Detect which cell encompasses the target text, then output its (X, Y) center coordinate. 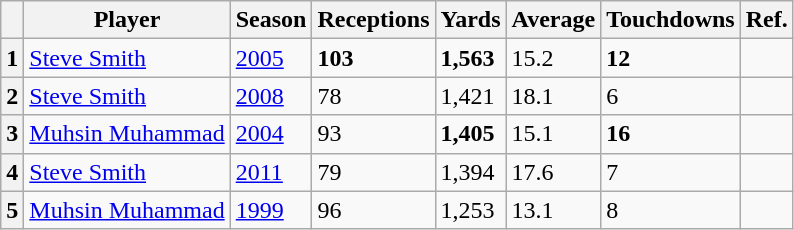
15.2 (554, 58)
Receptions (374, 20)
1,563 (470, 58)
1999 (271, 210)
Player (127, 20)
Season (271, 20)
2005 (271, 58)
Touchdowns (671, 20)
78 (374, 96)
17.6 (554, 172)
5 (12, 210)
1,421 (470, 96)
16 (671, 134)
6 (671, 96)
2011 (271, 172)
103 (374, 58)
96 (374, 210)
18.1 (554, 96)
Ref. (766, 20)
8 (671, 210)
1 (12, 58)
15.1 (554, 134)
1,394 (470, 172)
7 (671, 172)
2004 (271, 134)
1,405 (470, 134)
79 (374, 172)
93 (374, 134)
Yards (470, 20)
2 (12, 96)
13.1 (554, 210)
Average (554, 20)
3 (12, 134)
4 (12, 172)
1,253 (470, 210)
2008 (271, 96)
12 (671, 58)
